Detect which cell encompasses the target text, then output its (x, y) center coordinate. 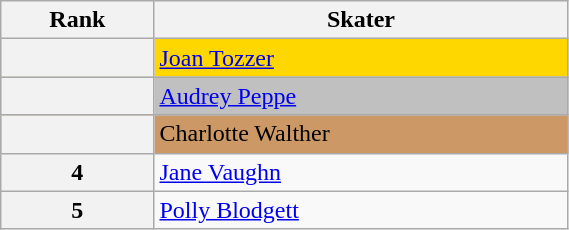
Joan Tozzer (361, 58)
Skater (361, 20)
Charlotte Walther (361, 134)
4 (78, 172)
Audrey Peppe (361, 96)
5 (78, 210)
Rank (78, 20)
Polly Blodgett (361, 210)
Jane Vaughn (361, 172)
